Extract the (X, Y) coordinate from the center of the cell holding the provided text.  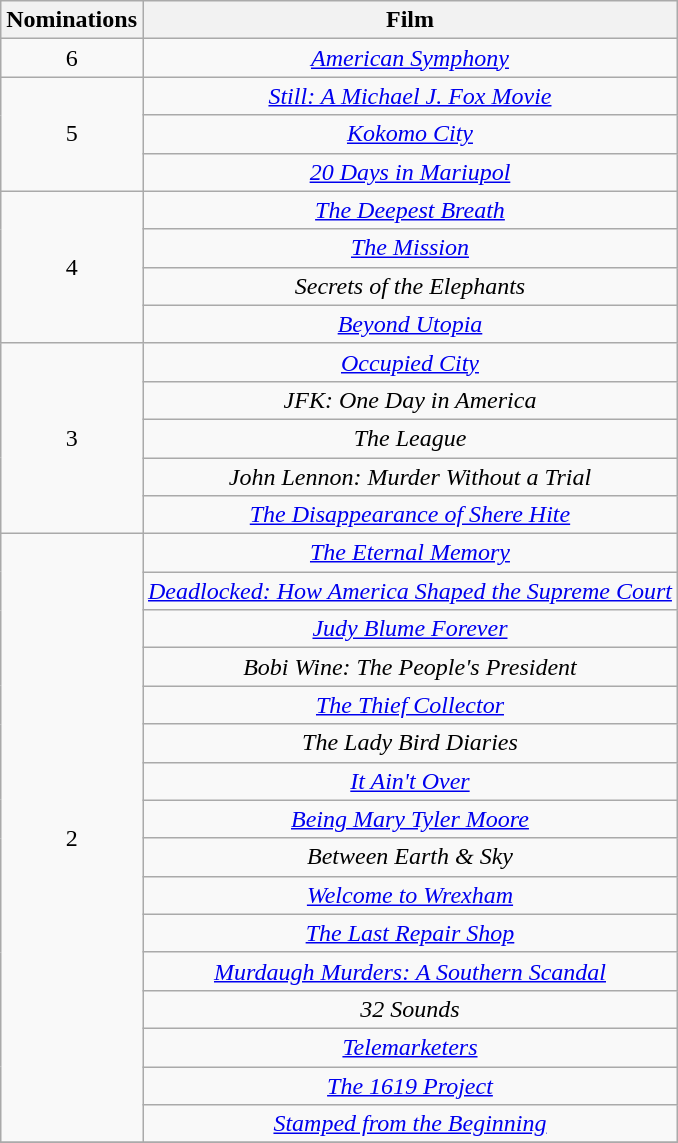
Secrets of the Elephants (410, 286)
4 (72, 267)
Kokomo City (410, 134)
Deadlocked: How America Shaped the Supreme Court (410, 591)
Occupied City (410, 362)
Nominations (72, 20)
The League (410, 438)
The Mission (410, 248)
The Eternal Memory (410, 553)
Murdaugh Murders: A Southern Scandal (410, 971)
Bobi Wine: The People's President (410, 667)
The Lady Bird Diaries (410, 743)
JFK: One Day in America (410, 400)
Judy Blume Forever (410, 629)
The Thief Collector (410, 705)
Welcome to Wrexham (410, 895)
Still: A Michael J. Fox Movie (410, 96)
Stamped from the Beginning (410, 1124)
The Last Repair Shop (410, 933)
Film (410, 20)
6 (72, 58)
3 (72, 438)
Being Mary Tyler Moore (410, 819)
John Lennon: Murder Without a Trial (410, 477)
32 Sounds (410, 1009)
The Disappearance of Shere Hite (410, 515)
The 1619 Project (410, 1085)
Between Earth & Sky (410, 857)
It Ain't Over (410, 781)
The Deepest Breath (410, 210)
20 Days in Mariupol (410, 172)
Beyond Utopia (410, 324)
5 (72, 134)
American Symphony (410, 58)
2 (72, 838)
Telemarketers (410, 1047)
